Extract the (x, y) coordinate from the center of the cell holding the provided text.  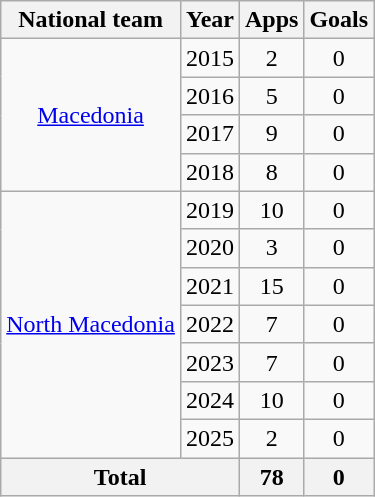
2024 (210, 400)
2016 (210, 96)
2019 (210, 210)
5 (271, 96)
North Macedonia (91, 324)
Apps (271, 20)
15 (271, 286)
2018 (210, 172)
2022 (210, 324)
Macedonia (91, 115)
National team (91, 20)
Total (120, 477)
78 (271, 477)
8 (271, 172)
Goals (339, 20)
2020 (210, 248)
2023 (210, 362)
Year (210, 20)
2021 (210, 286)
3 (271, 248)
2015 (210, 58)
2017 (210, 134)
2025 (210, 438)
9 (271, 134)
